Capture the cell that displays the provided text and extract its (X, Y) central coordinate. 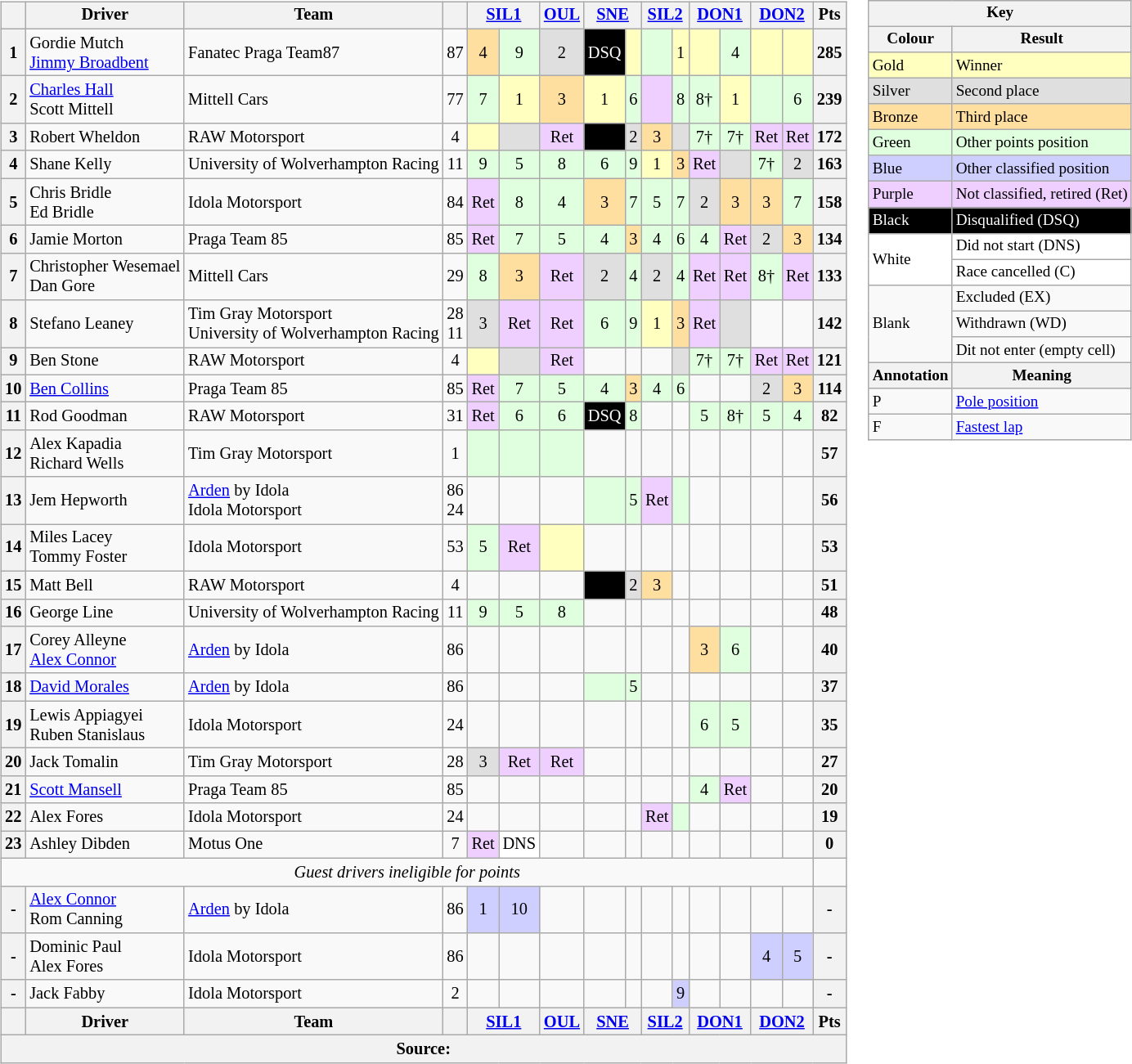
Dit not enter (empty cell) (1042, 350)
Alex Fores (105, 817)
0 (829, 845)
Scott Mansell (105, 789)
Purple (910, 195)
Alex Kapadia Richard Wells (105, 454)
Gordie Mutch Jimmy Broadbent (105, 52)
Blue (910, 168)
Race cancelled (C) (1042, 272)
12 (13, 454)
Arden by Idola Idola Motorsport (313, 501)
Jack Fabby (105, 994)
Not classified, retired (Ret) (1042, 195)
121 (829, 361)
P (910, 402)
17 (13, 650)
Fanatec Praga Team87 (313, 52)
White (910, 258)
31 (456, 416)
Pole position (1042, 402)
Annotation (910, 375)
48 (829, 613)
82 (829, 416)
Other points position (1042, 143)
Christopher Wesemael Dan Gore (105, 276)
28 (456, 762)
285 (829, 52)
Ben Collins (105, 388)
Ben Stone (105, 361)
172 (829, 137)
DNS (519, 845)
35 (829, 725)
Jamie Morton (105, 240)
Jack Tomalin (105, 762)
158 (829, 202)
Silver (910, 91)
Charles Hall Scott Mittell (105, 100)
29 (456, 276)
Meaning (1042, 375)
Rod Goodman (105, 416)
77 (456, 100)
21 (13, 789)
Result (1042, 39)
134 (829, 240)
22 (13, 817)
15 (13, 585)
16 (13, 613)
Guest drivers ineligible for points (407, 872)
Winner (1042, 65)
239 (829, 100)
Tim Gray Motorsport University of Wolverhampton Racing (313, 324)
Jem Hepworth (105, 501)
Stefano Leaney (105, 324)
Fastest lap (1042, 428)
Other classified position (1042, 168)
Chris Bridle Ed Bridle (105, 202)
Did not start (DNS) (1042, 246)
133 (829, 276)
Corey Alleyne Alex Connor (105, 650)
114 (829, 388)
Colour (910, 39)
13 (13, 501)
Alex Connor Rom Canning (105, 909)
27 (829, 762)
Green (910, 143)
Shane Kelly (105, 164)
Disqualified (DSQ) (1042, 221)
18 (13, 687)
40 (829, 650)
Bronze (910, 117)
57 (829, 454)
8624 (456, 501)
Lewis Appiagyei Ruben Stanislaus (105, 725)
George Line (105, 613)
51 (829, 585)
84 (456, 202)
Second place (1042, 91)
Gold (910, 65)
2811 (456, 324)
Source: (424, 1049)
Blank (910, 324)
Black (910, 221)
37 (829, 687)
David Morales (105, 687)
Withdrawn (WD) (1042, 324)
87 (456, 52)
Excluded (EX) (1042, 298)
Matt Bell (105, 585)
Key (999, 13)
23 (13, 845)
14 (13, 548)
Dominic Paul Alex Fores (105, 957)
Robert Wheldon (105, 137)
Motus One (313, 845)
F (910, 428)
163 (829, 164)
Ashley Dibden (105, 845)
142 (829, 324)
Third place (1042, 117)
Miles Lacey Tommy Foster (105, 548)
56 (829, 501)
